Detect which cell encompasses the target text, then output its [x, y] center coordinate. 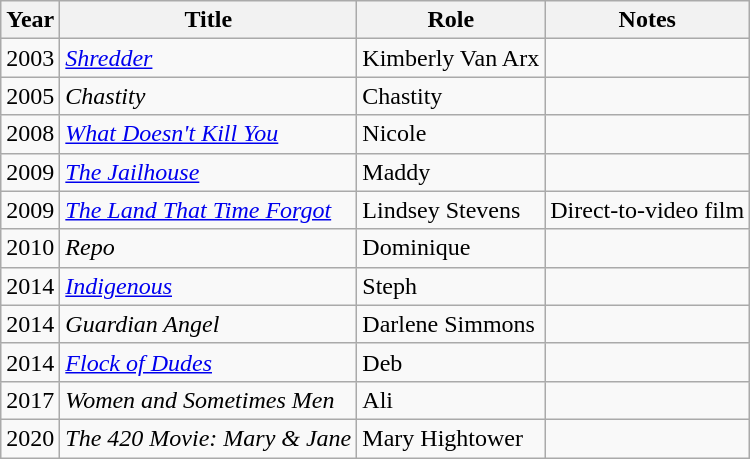
The Land That Time Forgot [208, 210]
Deb [451, 362]
2017 [30, 400]
Mary Hightower [451, 438]
The 420 Movie: Mary & Jane [208, 438]
Shredder [208, 58]
2003 [30, 58]
Guardian Angel [208, 324]
2005 [30, 96]
Notes [648, 20]
Indigenous [208, 286]
Ali [451, 400]
Kimberly Van Arx [451, 58]
Title [208, 20]
Dominique [451, 248]
Women and Sometimes Men [208, 400]
Year [30, 20]
Role [451, 20]
2008 [30, 134]
What Doesn't Kill You [208, 134]
2010 [30, 248]
The Jailhouse [208, 172]
2020 [30, 438]
Maddy [451, 172]
Darlene Simmons [451, 324]
Direct-to-video film [648, 210]
Steph [451, 286]
Flock of Dudes [208, 362]
Nicole [451, 134]
Lindsey Stevens [451, 210]
Repo [208, 248]
